Detect which cell encompasses the target text, then output its (X, Y) center coordinate. 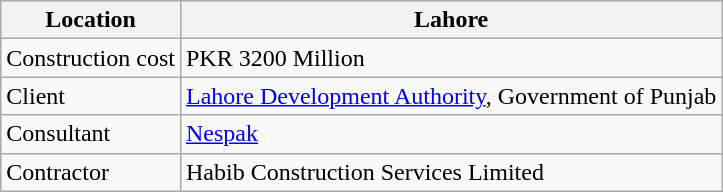
Lahore (450, 20)
Consultant (91, 134)
Lahore Development Authority, Government of Punjab (450, 96)
Contractor (91, 172)
Habib Construction Services Limited (450, 172)
Construction cost (91, 58)
Client (91, 96)
PKR 3200 Million (450, 58)
Nespak (450, 134)
Location (91, 20)
